Search for the cell housing the specified text and yield its [x, y] center coordinate. 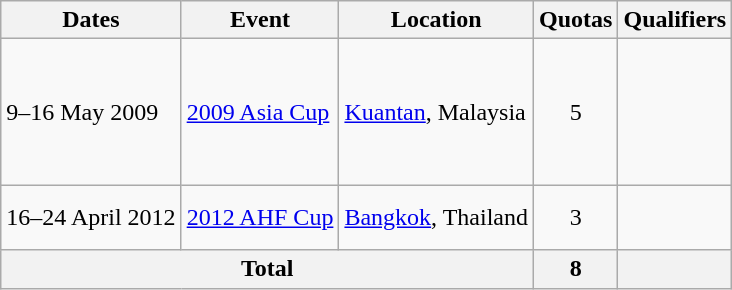
Quotas [576, 20]
Total [268, 269]
2012 AHF Cup [260, 218]
3 [576, 218]
16–24 April 2012 [91, 218]
Dates [91, 20]
9–16 May 2009 [91, 112]
Bangkok, Thailand [436, 218]
Event [260, 20]
5 [576, 112]
Kuantan, Malaysia [436, 112]
2009 Asia Cup [260, 112]
Location [436, 20]
Qualifiers [675, 20]
8 [576, 269]
